Pinpoint the cell where the given text exists, returning its [X, Y] midpoint coordinate. 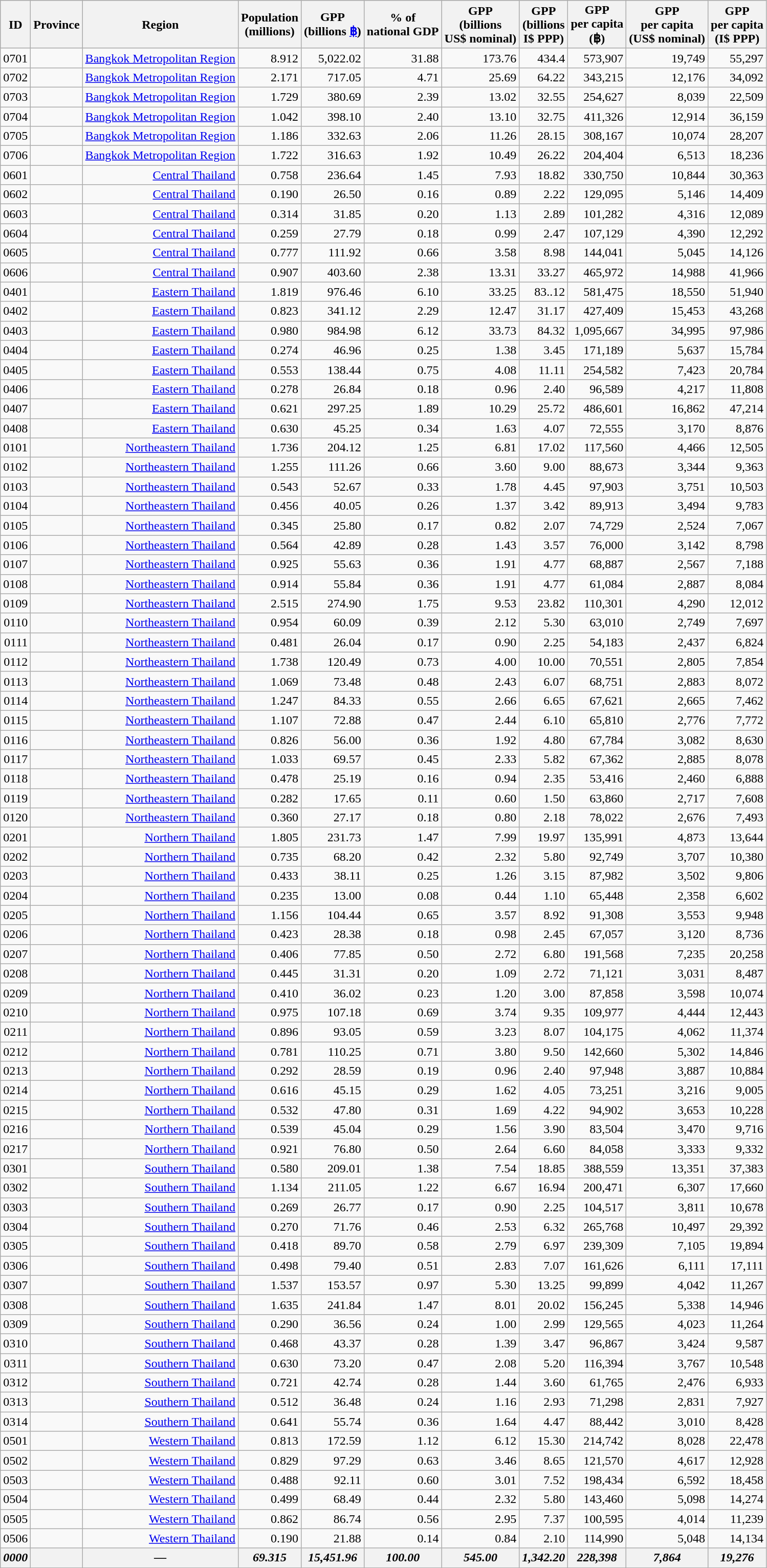
0.925 [269, 564]
37,383 [737, 1168]
13,351 [667, 1168]
100,595 [597, 1519]
2,885 [667, 759]
64.22 [543, 77]
545.00 [480, 1558]
0.499 [269, 1499]
138.44 [333, 369]
1.20 [480, 993]
0107 [15, 564]
0.14 [403, 1538]
GPPper capita(US$ nominal) [667, 25]
0.921 [269, 1149]
2,476 [667, 1383]
0.641 [269, 1422]
0.621 [269, 408]
4,444 [667, 1012]
26.84 [333, 389]
4,290 [667, 603]
0.481 [269, 642]
0205 [15, 915]
13.25 [543, 1285]
0313 [15, 1402]
20,784 [737, 369]
10,884 [737, 1071]
0306 [15, 1266]
3,082 [667, 739]
6,513 [667, 156]
332.63 [333, 136]
25.19 [333, 779]
33.27 [543, 272]
97,948 [597, 1071]
0.46 [403, 1227]
121,570 [597, 1461]
4.22 [543, 1110]
0.423 [269, 934]
0502 [15, 1461]
0309 [15, 1324]
23.82 [543, 603]
36,159 [737, 116]
254,582 [597, 369]
10,548 [737, 1363]
7,235 [667, 954]
111.26 [333, 467]
2.89 [543, 214]
8,039 [667, 97]
12,012 [737, 603]
0405 [15, 369]
10,228 [737, 1110]
28.59 [333, 1071]
0.48 [403, 681]
343,215 [597, 77]
0211 [15, 1032]
465,972 [597, 272]
0.721 [269, 1383]
45.15 [333, 1091]
0209 [15, 993]
0.512 [269, 1402]
0104 [15, 506]
3,598 [667, 993]
0.75 [403, 369]
0304 [15, 1227]
0.59 [403, 1032]
45.04 [333, 1129]
11.26 [480, 136]
2.33 [480, 759]
53,416 [597, 779]
1.736 [269, 448]
427,409 [597, 311]
92.11 [333, 1480]
0.826 [269, 739]
7,462 [737, 701]
87,982 [597, 876]
2.64 [480, 1149]
2,776 [667, 720]
0.980 [269, 331]
6.07 [543, 681]
3,010 [667, 1422]
1.722 [269, 156]
97,986 [737, 331]
0.80 [480, 818]
19,276 [737, 1558]
1.26 [480, 876]
79.40 [333, 1266]
3,142 [667, 545]
6,888 [737, 779]
388,559 [597, 1168]
341.12 [333, 311]
1.62 [480, 1091]
5.20 [543, 1363]
18,236 [737, 156]
2.171 [269, 77]
0503 [15, 1480]
7,423 [667, 369]
32.75 [543, 116]
6.67 [480, 1188]
0.813 [269, 1441]
4.45 [543, 487]
8.01 [480, 1304]
2.06 [403, 136]
0.539 [269, 1129]
1.75 [403, 603]
2,717 [667, 798]
0.954 [269, 623]
0.69 [403, 1012]
89,913 [597, 506]
0105 [15, 526]
7.52 [543, 1480]
3,653 [667, 1110]
0.829 [269, 1461]
0.360 [269, 818]
161,626 [597, 1266]
31.31 [333, 973]
0.71 [403, 1052]
30,363 [737, 175]
114,990 [597, 1538]
3,502 [667, 876]
36.56 [333, 1324]
129,565 [597, 1324]
12.47 [480, 311]
1.255 [269, 467]
0.282 [269, 798]
65,448 [597, 896]
0602 [15, 194]
0.781 [269, 1052]
0.498 [269, 1266]
7,854 [737, 662]
11,239 [737, 1519]
107.18 [333, 1012]
69.57 [333, 759]
8,487 [737, 973]
0312 [15, 1383]
10,678 [737, 1207]
7,105 [667, 1246]
1.16 [480, 1402]
4,617 [667, 1461]
9,716 [737, 1129]
1.63 [480, 428]
0109 [15, 603]
10,497 [667, 1227]
0.823 [269, 311]
9,806 [737, 876]
135,991 [597, 837]
5.82 [543, 759]
73.48 [333, 681]
2,831 [667, 1402]
2,524 [667, 526]
0401 [15, 292]
2.53 [480, 1227]
0.98 [480, 934]
17.65 [333, 798]
403.60 [333, 272]
2,358 [667, 896]
Population(millions) [269, 25]
0207 [15, 954]
1.10 [543, 896]
0117 [15, 759]
1.537 [269, 1285]
0.23 [403, 993]
15,451.96 [333, 1558]
8,736 [737, 934]
0.456 [269, 506]
1.156 [269, 915]
55,297 [737, 58]
0.314 [269, 214]
7,864 [667, 1558]
0110 [15, 623]
236.64 [333, 175]
1.09 [480, 973]
89.70 [333, 1246]
0.56 [403, 1519]
9,783 [737, 506]
6,602 [737, 896]
1.729 [269, 97]
2,665 [667, 701]
15.30 [543, 1441]
4,466 [667, 448]
0116 [15, 739]
308,167 [597, 136]
22,478 [737, 1441]
71,298 [597, 1402]
60.09 [333, 623]
984.98 [333, 331]
9,948 [737, 915]
0.478 [269, 779]
7.93 [480, 175]
1.43 [480, 545]
43.37 [333, 1343]
0701 [15, 58]
0506 [15, 1538]
8,798 [737, 545]
3,031 [667, 973]
12,292 [737, 233]
0115 [15, 720]
2.45 [543, 934]
129,095 [597, 194]
3,333 [667, 1149]
3.15 [543, 876]
87,858 [597, 993]
3,344 [667, 467]
0.33 [403, 487]
0217 [15, 1149]
171,189 [597, 350]
8.912 [269, 58]
67,621 [597, 701]
0705 [15, 136]
19,749 [667, 58]
34,995 [667, 331]
41,966 [737, 272]
6,933 [737, 1383]
3.23 [480, 1032]
0307 [15, 1285]
73.20 [333, 1363]
717.05 [333, 77]
6,824 [737, 642]
2.83 [480, 1266]
2.18 [543, 818]
3,424 [667, 1343]
3.45 [543, 350]
92,749 [597, 857]
94,902 [597, 1110]
4,062 [667, 1032]
0.58 [403, 1246]
0214 [15, 1091]
0.532 [269, 1110]
9,363 [737, 467]
144,041 [597, 253]
0.89 [480, 194]
0103 [15, 487]
Region [160, 25]
2,460 [667, 779]
110.25 [333, 1052]
10.29 [480, 408]
2,805 [667, 662]
7.54 [480, 1168]
10.49 [480, 156]
4,014 [667, 1519]
8.92 [543, 915]
68,751 [597, 681]
0201 [15, 837]
1.042 [269, 116]
GPPper capita(฿) [597, 25]
9,332 [737, 1149]
29,392 [737, 1227]
9.35 [543, 1012]
20.02 [543, 1304]
0.616 [269, 1091]
9,005 [737, 1091]
18,458 [737, 1480]
228,398 [597, 1558]
7,493 [737, 818]
0.39 [403, 623]
7,067 [737, 526]
18.82 [543, 175]
3.00 [543, 993]
200,471 [597, 1188]
0.63 [403, 1461]
0.08 [403, 896]
12,089 [737, 214]
0212 [15, 1052]
0203 [15, 876]
3,553 [667, 915]
265,768 [597, 1227]
67,784 [597, 739]
0101 [15, 448]
0303 [15, 1207]
0.553 [269, 369]
1.39 [480, 1343]
1,342.20 [543, 1558]
3.01 [480, 1480]
68.49 [333, 1499]
204,404 [597, 156]
63,860 [597, 798]
1.819 [269, 292]
0.543 [269, 487]
0215 [15, 1110]
88,442 [597, 1422]
2.39 [403, 97]
3,170 [667, 428]
0.580 [269, 1168]
0106 [15, 545]
107,129 [597, 233]
2,567 [667, 564]
0.26 [403, 506]
61,084 [597, 584]
2.79 [480, 1246]
0.777 [269, 253]
12,914 [667, 116]
6,592 [667, 1480]
4,042 [667, 1285]
1.22 [403, 1188]
109,977 [597, 1012]
8,876 [737, 428]
2.44 [480, 720]
68,887 [597, 564]
209.01 [333, 1168]
0213 [15, 1071]
2,887 [667, 584]
117,560 [597, 448]
0114 [15, 701]
5,146 [667, 194]
7.07 [543, 1266]
69.315 [269, 1558]
3.46 [480, 1461]
2.515 [269, 603]
55.74 [333, 1422]
8,630 [737, 739]
Province [56, 25]
4.80 [543, 739]
27.79 [333, 233]
14,846 [737, 1052]
9,587 [737, 1343]
3.58 [480, 253]
1.738 [269, 662]
104,175 [597, 1032]
78,022 [597, 818]
5,637 [667, 350]
0102 [15, 467]
47.80 [333, 1110]
0.896 [269, 1032]
976.46 [333, 292]
4.05 [543, 1091]
1.134 [269, 1188]
65,810 [597, 720]
14,988 [667, 272]
16.94 [543, 1188]
239,309 [597, 1246]
316.63 [333, 156]
14,126 [737, 253]
5,098 [667, 1499]
0.406 [269, 954]
0310 [15, 1343]
38.11 [333, 876]
2,883 [667, 681]
0604 [15, 233]
0501 [15, 1441]
4,873 [667, 837]
7,697 [737, 623]
0108 [15, 584]
2,676 [667, 818]
104,517 [597, 1207]
143,460 [597, 1499]
6,111 [667, 1266]
0703 [15, 97]
10,380 [737, 857]
191,568 [597, 954]
13.00 [333, 896]
8.07 [543, 1032]
156,245 [597, 1304]
9.50 [543, 1052]
28.38 [333, 934]
0.34 [403, 428]
26.50 [333, 194]
17,660 [737, 1188]
2.08 [480, 1363]
40.05 [333, 506]
13,644 [737, 837]
77.85 [333, 954]
0601 [15, 175]
76,000 [597, 545]
7,927 [737, 1402]
0311 [15, 1363]
46.96 [333, 350]
2.43 [480, 681]
2.07 [543, 526]
74,729 [597, 526]
2.10 [543, 1538]
0113 [15, 681]
9.00 [543, 467]
6.65 [543, 701]
86.74 [333, 1519]
0404 [15, 350]
0.274 [269, 350]
231.73 [333, 837]
1.37 [480, 506]
83..12 [543, 292]
ID [15, 25]
0.269 [269, 1207]
2.66 [480, 701]
1.78 [480, 487]
3,767 [667, 1363]
4.71 [403, 77]
0.270 [269, 1227]
4.47 [543, 1422]
76.80 [333, 1149]
0.97 [403, 1285]
6.32 [543, 1227]
14,134 [737, 1538]
22,509 [737, 97]
0.862 [269, 1519]
33.73 [480, 331]
3.74 [480, 1012]
31.88 [403, 58]
26.22 [543, 156]
104.44 [333, 915]
0.345 [269, 526]
97.29 [333, 1461]
2.35 [543, 779]
0.468 [269, 1343]
120.49 [333, 662]
241.84 [333, 1304]
0505 [15, 1519]
380.69 [333, 97]
68.20 [333, 857]
4,023 [667, 1324]
2.29 [403, 311]
0.292 [269, 1071]
0.19 [403, 1071]
11.11 [543, 369]
0.94 [480, 779]
91,308 [597, 915]
11,267 [737, 1285]
0.445 [269, 973]
0603 [15, 214]
214,742 [597, 1441]
10.00 [543, 662]
110,301 [597, 603]
0.11 [403, 798]
72.88 [333, 720]
70,551 [597, 662]
0.433 [269, 876]
198,434 [597, 1480]
42.74 [333, 1383]
10,503 [737, 487]
0403 [15, 331]
0606 [15, 272]
1.635 [269, 1304]
0406 [15, 389]
0111 [15, 642]
8.65 [543, 1461]
55.63 [333, 564]
0216 [15, 1129]
0119 [15, 798]
0702 [15, 77]
63,010 [597, 623]
1.033 [269, 759]
0.290 [269, 1324]
36.02 [333, 993]
15,784 [737, 350]
28,207 [737, 136]
31.17 [543, 311]
93.05 [333, 1032]
3,887 [667, 1071]
84.33 [333, 701]
11,374 [737, 1032]
211.05 [333, 1188]
1.805 [269, 837]
2.99 [543, 1324]
0.278 [269, 389]
12,443 [737, 1012]
0408 [15, 428]
0120 [15, 818]
15,453 [667, 311]
7,608 [737, 798]
73,251 [597, 1091]
100.00 [403, 1558]
0305 [15, 1246]
4.00 [480, 662]
1.186 [269, 136]
1,095,667 [597, 331]
0.259 [269, 233]
14,409 [737, 194]
1.247 [269, 701]
42.89 [333, 545]
330,750 [597, 175]
99,899 [597, 1285]
0308 [15, 1304]
6.80 [543, 954]
8.98 [543, 253]
0118 [15, 779]
0504 [15, 1499]
5,338 [667, 1304]
398.10 [333, 116]
71,121 [597, 973]
5,048 [667, 1538]
7.37 [543, 1519]
2.38 [403, 272]
0.42 [403, 857]
10,844 [667, 175]
1.56 [480, 1129]
26.77 [333, 1207]
2.12 [480, 623]
0.51 [403, 1266]
0.975 [269, 1012]
573,907 [597, 58]
1.12 [403, 1441]
3.42 [543, 506]
32.55 [543, 97]
84.32 [543, 331]
0.418 [269, 1246]
0.65 [403, 915]
3,811 [667, 1207]
28.15 [543, 136]
1.00 [480, 1324]
GPP(billions ฿) [333, 25]
1.44 [480, 1383]
2.47 [543, 233]
0202 [15, 857]
6.60 [543, 1149]
7,188 [737, 564]
13.10 [480, 116]
45.25 [333, 428]
1.45 [403, 175]
25.72 [543, 408]
25.69 [480, 77]
0.45 [403, 759]
8,428 [737, 1422]
434.4 [543, 58]
0.914 [269, 584]
51,940 [737, 292]
25.80 [333, 526]
67,362 [597, 759]
3,707 [667, 857]
116,394 [597, 1363]
0208 [15, 973]
173.76 [480, 58]
1.107 [269, 720]
8,078 [737, 759]
6,307 [667, 1188]
0314 [15, 1422]
11,808 [737, 389]
0704 [15, 116]
84,058 [597, 1149]
111.92 [333, 253]
1.69 [480, 1110]
0204 [15, 896]
0112 [15, 662]
4,316 [667, 214]
96,867 [597, 1343]
56.00 [333, 739]
1.13 [480, 214]
2.93 [543, 1402]
411,326 [597, 116]
1.25 [403, 448]
204.12 [333, 448]
254,627 [597, 97]
19,894 [737, 1246]
GPP(billionsI$ PPP) [543, 25]
0.99 [480, 233]
274.90 [333, 603]
19.97 [543, 837]
72,555 [597, 428]
0.758 [269, 175]
31.85 [333, 214]
4.07 [543, 428]
9.53 [480, 603]
0.235 [269, 896]
2.22 [543, 194]
52.67 [333, 487]
0706 [15, 156]
0.55 [403, 701]
0.564 [269, 545]
0206 [15, 934]
67,057 [597, 934]
297.25 [333, 408]
27.17 [333, 818]
0.31 [403, 1110]
153.57 [333, 1285]
0.907 [269, 272]
3,494 [667, 506]
61,765 [597, 1383]
6.97 [543, 1246]
4,217 [667, 389]
581,475 [597, 292]
36.48 [333, 1402]
7.99 [480, 837]
34,092 [737, 77]
88,673 [597, 467]
5,302 [667, 1052]
4.08 [480, 369]
2,437 [667, 642]
1.069 [269, 681]
3.47 [543, 1343]
0302 [15, 1188]
486,601 [597, 408]
11,264 [737, 1324]
2.95 [480, 1519]
0605 [15, 253]
18,550 [667, 292]
21.88 [333, 1538]
3,216 [667, 1091]
% ofnational GDP [403, 25]
7,772 [737, 720]
8,084 [737, 584]
0301 [15, 1168]
6.81 [480, 448]
17.02 [543, 448]
13.31 [480, 272]
55.84 [333, 584]
0000 [15, 1558]
1.50 [543, 798]
20,258 [737, 954]
0.488 [269, 1480]
43,268 [737, 311]
71.76 [333, 1227]
1.89 [403, 408]
3,751 [667, 487]
12,928 [737, 1461]
47,214 [737, 408]
12,176 [667, 77]
1.64 [480, 1422]
GPPper capita(I$ PPP) [737, 25]
8,072 [737, 681]
142,660 [597, 1052]
26.04 [333, 642]
14,274 [737, 1499]
0.410 [269, 993]
0407 [15, 408]
12,505 [737, 448]
83,504 [597, 1129]
16,862 [667, 408]
GPP(billionsUS$ nominal) [480, 25]
2,749 [667, 623]
97,903 [597, 487]
101,282 [597, 214]
17,111 [737, 1266]
13.02 [480, 97]
0.84 [480, 1538]
0402 [15, 311]
5,022.02 [333, 58]
0.735 [269, 857]
3.80 [480, 1052]
172.59 [333, 1441]
0.82 [480, 526]
4,390 [667, 233]
0210 [15, 1012]
0.73 [403, 662]
— [160, 1558]
5,045 [667, 253]
14,946 [737, 1304]
33.25 [480, 292]
3,470 [667, 1129]
96,589 [597, 389]
3,120 [667, 934]
18.85 [543, 1168]
8,028 [667, 1441]
3.90 [543, 1129]
54,183 [597, 642]
